Identify which cell holds the provided text, then report its [x, y] central coordinate. 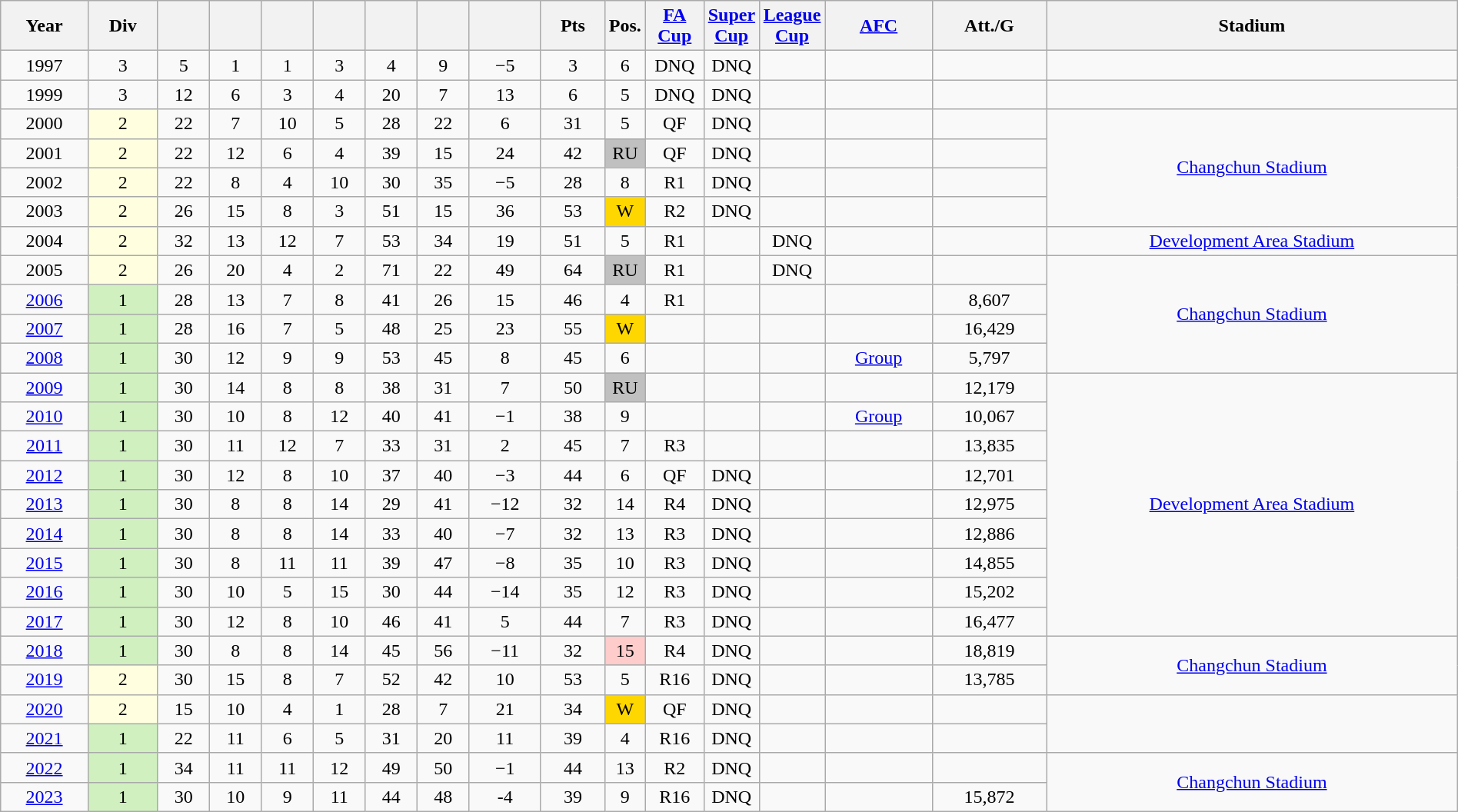
8,607 [989, 299]
37 [391, 475]
FA Cup [674, 26]
2009 [45, 387]
Div [123, 26]
−14 [505, 592]
Stadium [1252, 26]
2012 [45, 475]
24 [505, 153]
2004 [45, 241]
1997 [45, 65]
64 [572, 270]
10,067 [989, 417]
Pos. [624, 26]
16 [235, 328]
2007 [45, 328]
15,872 [989, 797]
29 [391, 504]
2000 [45, 124]
13,785 [989, 680]
Att./G [989, 26]
Year [45, 26]
12,701 [989, 475]
2002 [45, 182]
−3 [505, 475]
18,819 [989, 651]
−11 [505, 651]
5,797 [989, 358]
2023 [45, 797]
AFC [878, 26]
2006 [45, 299]
55 [572, 328]
52 [391, 680]
19 [505, 241]
12,179 [989, 387]
13,835 [989, 446]
League Cup [792, 26]
16,429 [989, 328]
2014 [45, 534]
2021 [45, 738]
-4 [505, 797]
2005 [45, 270]
71 [391, 270]
25 [443, 328]
23 [505, 328]
2003 [45, 211]
15,202 [989, 592]
−12 [505, 504]
2001 [45, 153]
2016 [45, 592]
2020 [45, 709]
14,855 [989, 563]
56 [443, 651]
2022 [45, 767]
Super Cup [731, 26]
2017 [45, 621]
Pts [572, 26]
−7 [505, 534]
−8 [505, 563]
1999 [45, 95]
2011 [45, 446]
2018 [45, 651]
2019 [45, 680]
47 [443, 563]
16,477 [989, 621]
12,886 [989, 534]
2008 [45, 358]
12,975 [989, 504]
2013 [45, 504]
2015 [45, 563]
36 [505, 211]
2010 [45, 417]
21 [505, 709]
